Identify which cell holds the provided text, then report its [x, y] central coordinate. 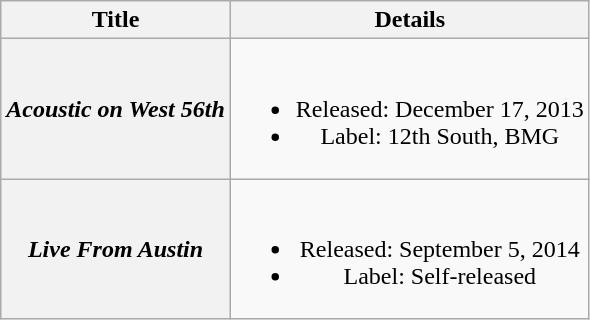
Title [116, 20]
Acoustic on West 56th [116, 109]
Released: December 17, 2013Label: 12th South, BMG [410, 109]
Details [410, 20]
Live From Austin [116, 249]
Released: September 5, 2014Label: Self-released [410, 249]
